For the text-containing cell, return its midpoint in [X, Y] coordinate format. 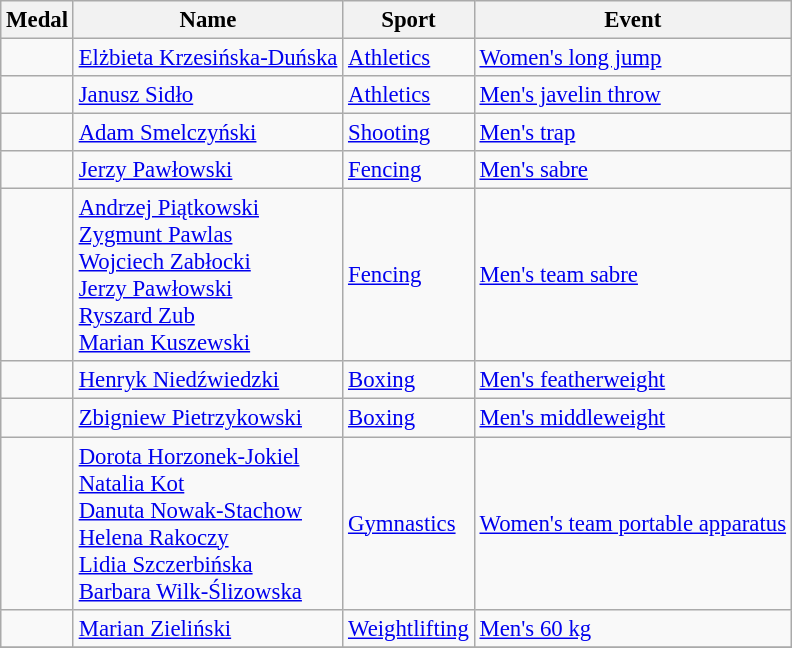
Dorota Horzonek-JokielNatalia KotDanuta Nowak-StachowHelena RakoczyLidia SzczerbińskaBarbara Wilk-Ślizowska [208, 524]
Elżbieta Krzesińska-Duńska [208, 58]
Henryk Niedźwiedzki [208, 381]
Sport [409, 20]
Medal [38, 20]
Men's sabre [632, 170]
Zbigniew Pietrzykowski [208, 418]
Women's team portable apparatus [632, 524]
Event [632, 20]
Andrzej PiątkowskiZygmunt PawlasWojciech ZabłockiJerzy PawłowskiRyszard ZubMarian Kuszewski [208, 276]
Men's trap [632, 133]
Janusz Sidło [208, 95]
Name [208, 20]
Shooting [409, 133]
Men's middleweight [632, 418]
Men's featherweight [632, 381]
Weightlifting [409, 628]
Men's 60 kg [632, 628]
Men's team sabre [632, 276]
Gymnastics [409, 524]
Women's long jump [632, 58]
Adam Smelczyński [208, 133]
Marian Zieliński [208, 628]
Jerzy Pawłowski [208, 170]
Men's javelin throw [632, 95]
